For the text-containing cell, return its midpoint in [x, y] coordinate format. 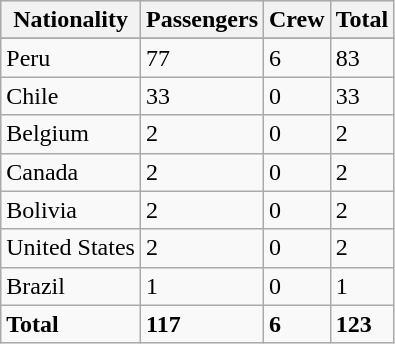
83 [362, 58]
123 [362, 324]
Canada [71, 172]
United States [71, 248]
Chile [71, 96]
Brazil [71, 286]
Crew [298, 20]
77 [202, 58]
Bolivia [71, 210]
Peru [71, 58]
Passengers [202, 20]
Belgium [71, 134]
117 [202, 324]
Nationality [71, 20]
